Provide the (x, y) coordinate of the cell's center where the given text is located.  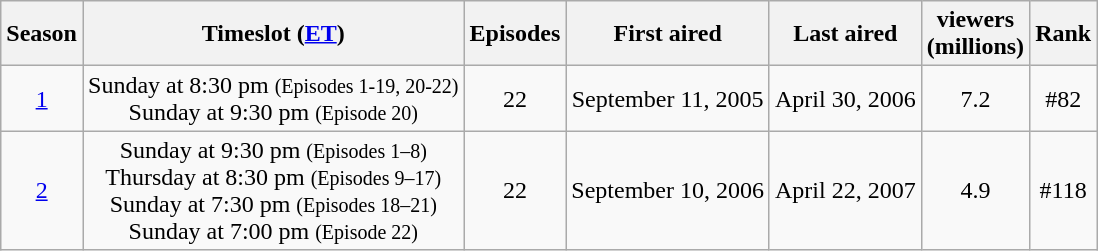
April 22, 2007 (845, 190)
First aired (668, 34)
4.9 (975, 190)
Last aired (845, 34)
September 11, 2005 (668, 98)
April 30, 2006 (845, 98)
Rank (1064, 34)
#82 (1064, 98)
Season (42, 34)
Sunday at 8:30 pm (Episodes 1-19, 20-22)Sunday at 9:30 pm (Episode 20) (273, 98)
September 10, 2006 (668, 190)
2 (42, 190)
Timeslot (ET) (273, 34)
1 (42, 98)
#118 (1064, 190)
viewers(millions) (975, 34)
Sunday at 9:30 pm (Episodes 1–8)Thursday at 8:30 pm (Episodes 9–17)Sunday at 7:30 pm (Episodes 18–21)Sunday at 7:00 pm (Episode 22) (273, 190)
7.2 (975, 98)
Episodes (515, 34)
